Return the [X, Y] coordinate for the center point of the cell that contains the specified text.  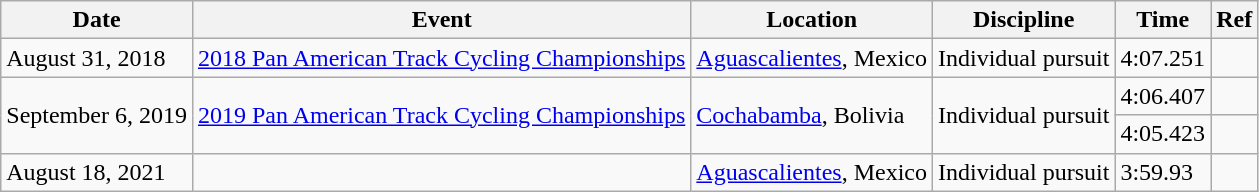
Cochabamba, Bolivia [812, 115]
August 18, 2021 [97, 172]
4:05.423 [1163, 134]
3:59.93 [1163, 172]
Discipline [1023, 20]
Date [97, 20]
2019 Pan American Track Cycling Championships [441, 115]
4:07.251 [1163, 58]
Time [1163, 20]
Event [441, 20]
Location [812, 20]
September 6, 2019 [97, 115]
2018 Pan American Track Cycling Championships [441, 58]
4:06.407 [1163, 96]
August 31, 2018 [97, 58]
Ref [1234, 20]
